Return the [x, y] coordinate for the center point of the cell that contains the specified text.  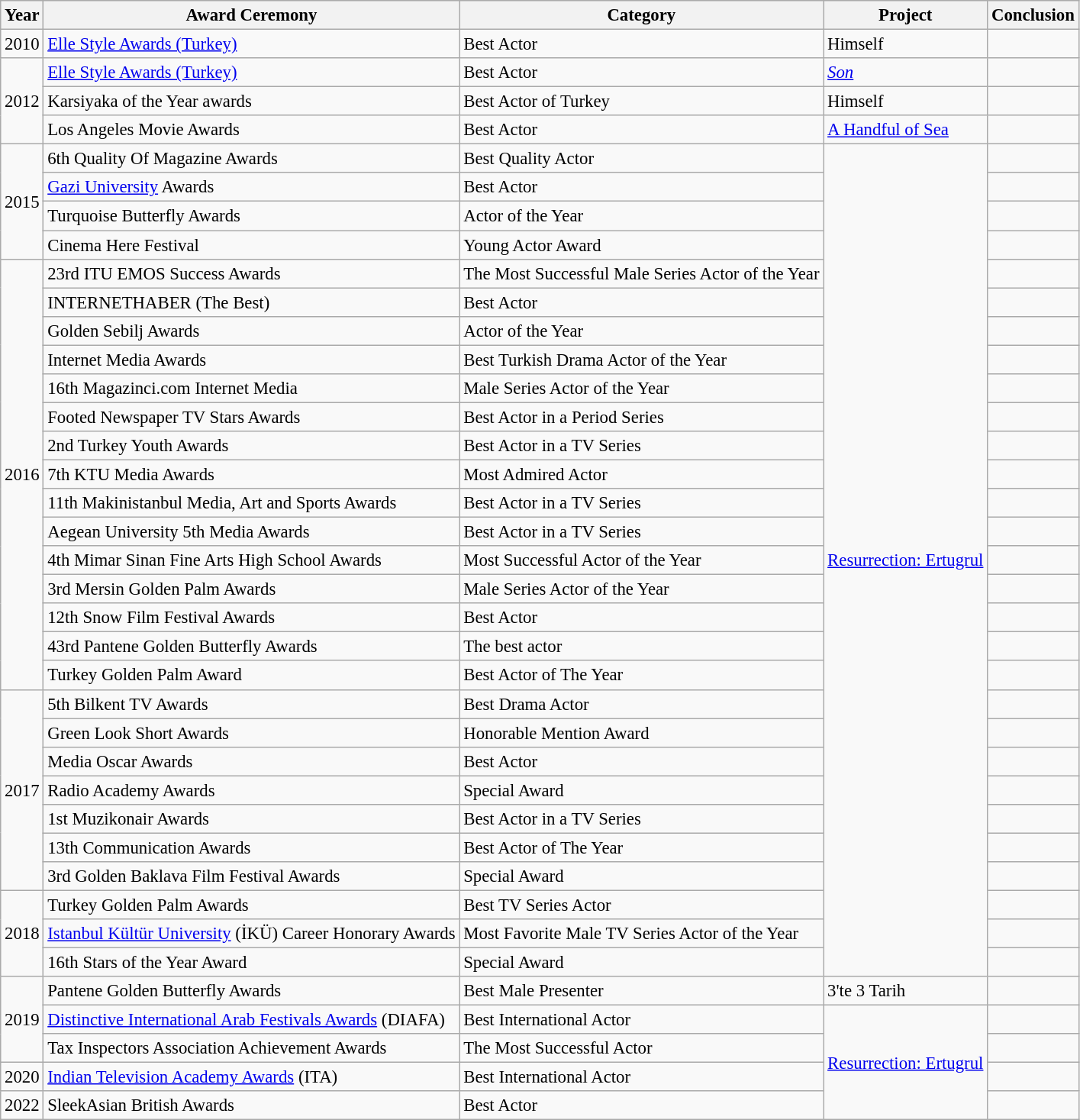
Best Turkish Drama Actor of the Year [641, 360]
Turkey Golden Palm Awards [252, 905]
Karsiyaka of the Year awards [252, 102]
Young Actor Award [641, 245]
2015 [22, 202]
Award Ceremony [252, 15]
Footed Newspaper TV Stars Awards [252, 417]
Los Angeles Movie Awards [252, 130]
3rd Golden Baklava Film Festival Awards [252, 876]
Gazi University Awards [252, 187]
Istanbul Kültür University (İKÜ) Career Honorary Awards [252, 934]
4th Mimar Sinan Fine Arts High School Awards [252, 560]
Turquoise Butterfly Awards [252, 216]
2017 [22, 789]
Aegean University 5th Media Awards [252, 532]
Most Admired Actor [641, 474]
2nd Turkey Youth Awards [252, 446]
Conclusion [1033, 15]
Internet Media Awards [252, 360]
16th Magazinci.com Internet Media [252, 389]
2019 [22, 1020]
Golden Sebilj Awards [252, 331]
Indian Television Academy Awards (ITA) [252, 1077]
13th Communication Awards [252, 847]
1st Muzikonair Awards [252, 819]
Distinctive International Arab Festivals Awards (DIAFA) [252, 1020]
A Handful of Sea [905, 130]
6th Quality Of Magazine Awards [252, 159]
2020 [22, 1077]
Best Male Presenter [641, 991]
Son [905, 73]
2010 [22, 44]
12th Snow Film Festival Awards [252, 618]
16th Stars of the Year Award [252, 963]
7th KTU Media Awards [252, 474]
Cinema Here Festival [252, 245]
Tax Inspectors Association Achievement Awards [252, 1048]
2016 [22, 474]
Most Successful Actor of the Year [641, 560]
The Most Successful Male Series Actor of the Year [641, 273]
Green Look Short Awards [252, 733]
Best TV Series Actor [641, 905]
3rd Mersin Golden Palm Awards [252, 589]
Pantene Golden Butterfly Awards [252, 991]
43rd Pantene Golden Butterfly Awards [252, 647]
The Most Successful Actor [641, 1048]
Media Oscar Awards [252, 761]
Honorable Mention Award [641, 733]
The best actor [641, 647]
Best Actor of Turkey [641, 102]
Year [22, 15]
Best Quality Actor [641, 159]
2018 [22, 933]
23rd ITU EMOS Success Awards [252, 273]
Best Actor in a Period Series [641, 417]
Most Favorite Male TV Series Actor of the Year [641, 934]
INTERNETHABER (The Best) [252, 302]
3'te 3 Tarih [905, 991]
Best Drama Actor [641, 704]
5th Bilkent TV Awards [252, 704]
Project [905, 15]
11th Makinistanbul Media, Art and Sports Awards [252, 503]
Category [641, 15]
2012 [22, 101]
Radio Academy Awards [252, 790]
Turkey Golden Palm Award [252, 676]
